From the cell containing the given text, extract its center point as [X, Y] coordinate. 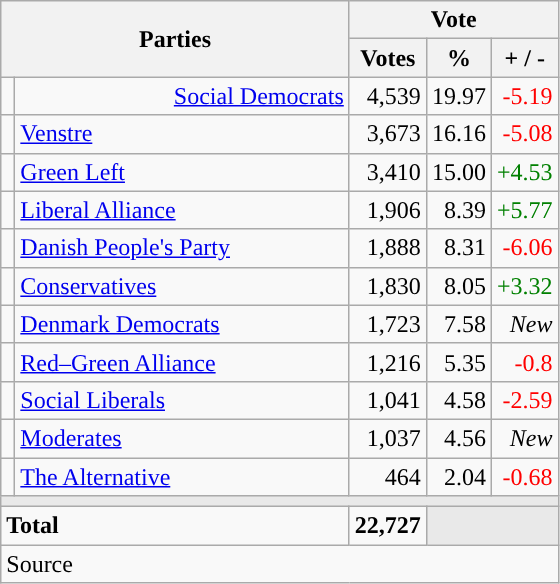
1,037 [388, 438]
15.00 [458, 172]
+4.53 [524, 172]
16.16 [458, 134]
Denmark Democrats [182, 324]
Green Left [182, 172]
1,888 [388, 248]
3,673 [388, 134]
19.97 [458, 96]
4,539 [388, 96]
Danish People's Party [182, 248]
Moderates [182, 438]
-5.08 [524, 134]
3,410 [388, 172]
Social Liberals [182, 400]
1,216 [388, 362]
+ / - [524, 58]
4.56 [458, 438]
1,830 [388, 286]
Vote [454, 20]
% [458, 58]
5.35 [458, 362]
Source [280, 564]
2.04 [458, 477]
-0.68 [524, 477]
Liberal Alliance [182, 210]
Total [176, 526]
1,906 [388, 210]
1,041 [388, 400]
464 [388, 477]
Parties [176, 39]
22,727 [388, 526]
8.05 [458, 286]
7.58 [458, 324]
Votes [388, 58]
-2.59 [524, 400]
8.39 [458, 210]
4.58 [458, 400]
+3.32 [524, 286]
-5.19 [524, 96]
Red–Green Alliance [182, 362]
8.31 [458, 248]
-0.8 [524, 362]
The Alternative [182, 477]
1,723 [388, 324]
-6.06 [524, 248]
+5.77 [524, 210]
Social Democrats [182, 96]
Conservatives [182, 286]
Venstre [182, 134]
